Output the (x, y) coordinate of the center of the cell containing the given text.  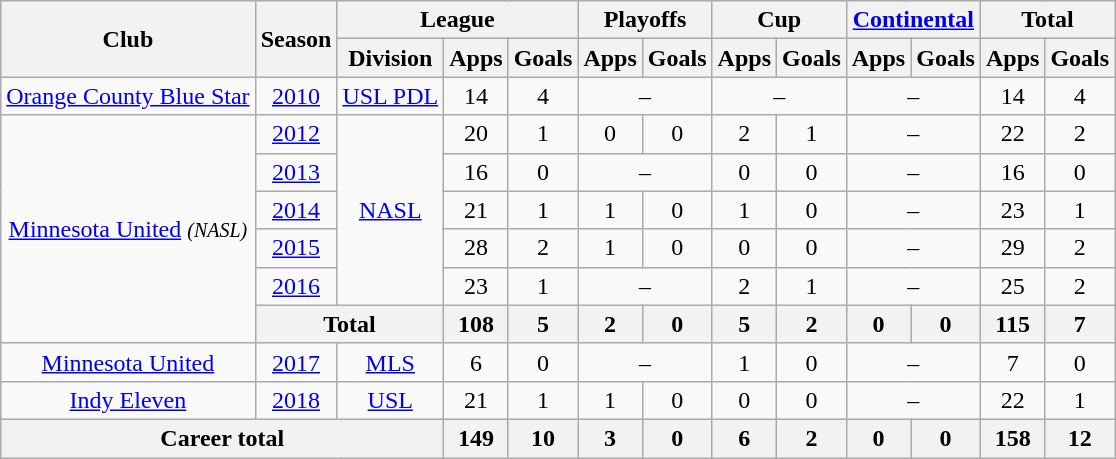
108 (476, 324)
Cup (779, 20)
2014 (296, 210)
Minnesota United (NASL) (128, 229)
Orange County Blue Star (128, 96)
20 (476, 134)
2015 (296, 248)
28 (476, 248)
12 (1080, 438)
Indy Eleven (128, 400)
Playoffs (645, 20)
115 (1012, 324)
NASL (390, 210)
2016 (296, 286)
25 (1012, 286)
2012 (296, 134)
2017 (296, 362)
USL (390, 400)
149 (476, 438)
29 (1012, 248)
League (458, 20)
Season (296, 39)
10 (543, 438)
Career total (222, 438)
USL PDL (390, 96)
158 (1012, 438)
Continental (913, 20)
2018 (296, 400)
Club (128, 39)
2013 (296, 172)
Minnesota United (128, 362)
Division (390, 58)
3 (610, 438)
MLS (390, 362)
2010 (296, 96)
